Search for the cell housing the specified text and yield its (X, Y) center coordinate. 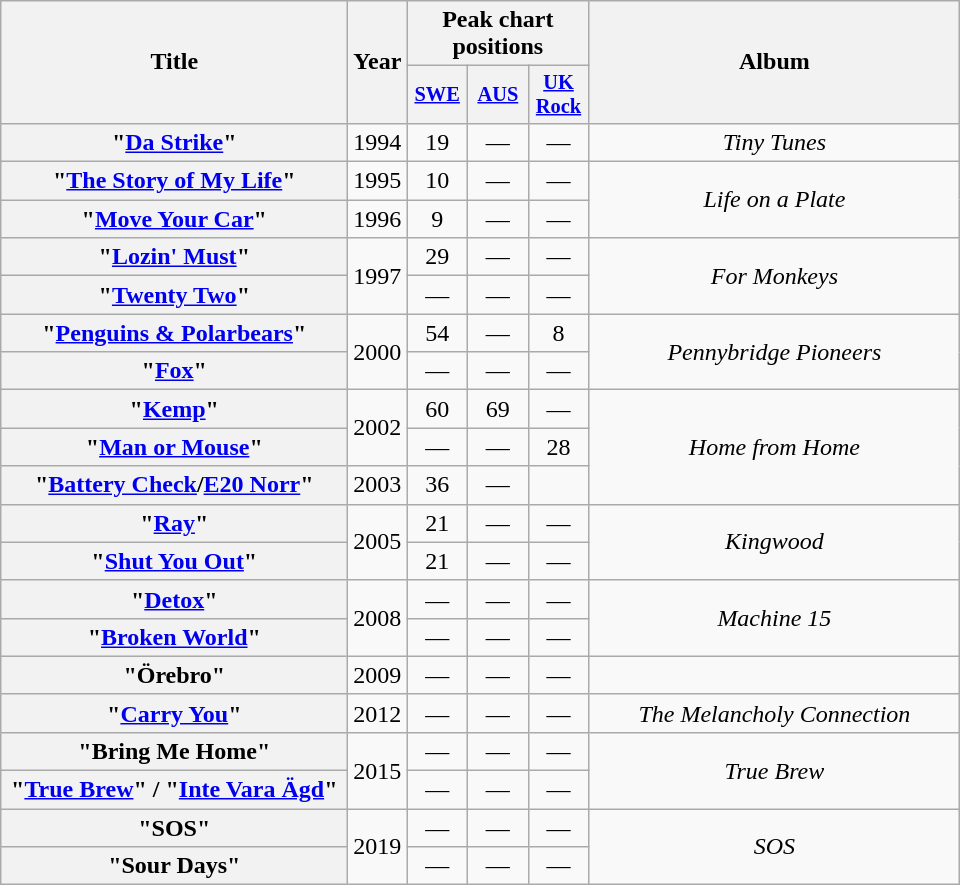
Year (378, 62)
8 (558, 333)
The Melancholy Connection (774, 713)
2002 (378, 428)
9 (438, 219)
Kingwood (774, 542)
2000 (378, 352)
Life on a Plate (774, 200)
"Penguins & Polarbears" (174, 333)
2005 (378, 542)
Tiny Tunes (774, 142)
2012 (378, 713)
For Monkeys (774, 276)
"Battery Check/E20 Norr" (174, 485)
UKRock (558, 95)
"Kemp" (174, 409)
"Ray" (174, 523)
1994 (378, 142)
AUS (498, 95)
"Man or Mouse" (174, 447)
SWE (438, 95)
"Carry You" (174, 713)
Machine 15 (774, 618)
Title (174, 62)
Album (774, 62)
19 (438, 142)
Pennybridge Pioneers (774, 352)
"True Brew" / "Inte Vara Ägd" (174, 790)
10 (438, 181)
1996 (378, 219)
SOS (774, 847)
28 (558, 447)
"Shut You Out" (174, 561)
2015 (378, 770)
"Sour Days" (174, 866)
2009 (378, 675)
29 (438, 257)
60 (438, 409)
"Bring Me Home" (174, 751)
"Fox" (174, 371)
"Twenty Two" (174, 295)
1997 (378, 276)
"SOS" (174, 828)
69 (498, 409)
1995 (378, 181)
36 (438, 485)
Peak chart positions (498, 34)
"Lozin' Must" (174, 257)
"Örebro" (174, 675)
True Brew (774, 770)
2019 (378, 847)
"Detox" (174, 599)
Home from Home (774, 447)
"The Story of My Life" (174, 181)
54 (438, 333)
2008 (378, 618)
"Da Strike" (174, 142)
"Move Your Car" (174, 219)
2003 (378, 485)
"Broken World" (174, 637)
